Detect which cell encompasses the target text, then output its (x, y) center coordinate. 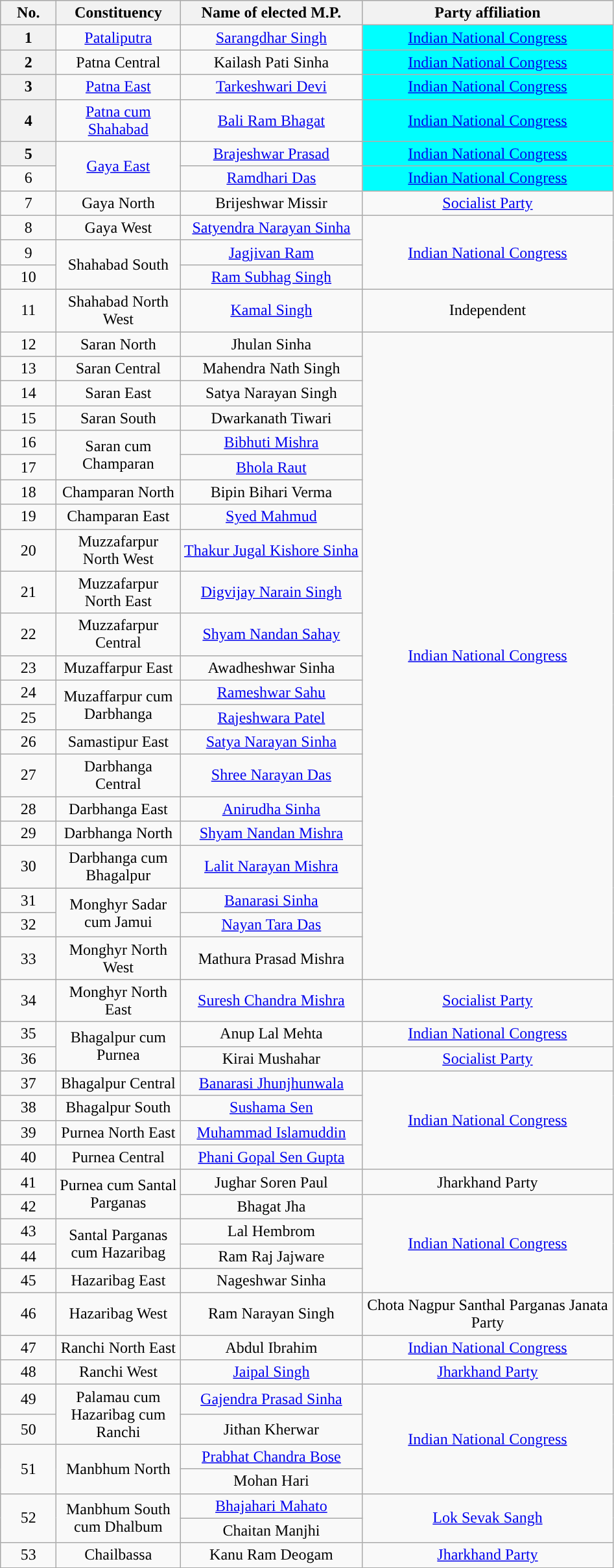
Jithan Kherwar (271, 1429)
Pataliputra (118, 38)
29 (29, 834)
33 (29, 958)
35 (29, 1034)
Patna cum Shahabad (118, 121)
Shyam Nandan Mishra (271, 834)
Mahendra Nath Singh (271, 369)
Nayan Tara Das (271, 925)
19 (29, 517)
Kirai Mushahar (271, 1059)
Saran East (118, 393)
Muzzafarpur Central (118, 634)
Jagjivan Ram (271, 252)
37 (29, 1083)
6 (29, 178)
Bhagat Jha (271, 1206)
Manbhum North (118, 1469)
Anirudha Sinha (271, 808)
Muzzafarpur North East (118, 592)
42 (29, 1206)
43 (29, 1231)
Syed Mahmud (271, 517)
Purnea cum Santal Parganas (118, 1194)
Jaipal Singh (271, 1372)
30 (29, 867)
Bibhuti Mishra (271, 443)
Thakur Jugal Kishore Sinha (271, 550)
Jhulan Sinha (271, 344)
15 (29, 418)
Shree Narayan Das (271, 775)
22 (29, 634)
Kailash Pati Sinha (271, 62)
Santal Parganas cum Hazaribag (118, 1243)
52 (29, 1518)
Chailbassa (118, 1555)
44 (29, 1256)
Bali Ram Bhagat (271, 121)
Gaya North (118, 203)
Purnea North East (118, 1132)
Abdul Ibrahim (271, 1348)
Constituency (118, 13)
Champaran North (118, 492)
Prabhat Chandra Bose (271, 1457)
1 (29, 38)
Independent (488, 310)
31 (29, 900)
26 (29, 742)
17 (29, 467)
45 (29, 1281)
Muzaffarpur cum Darbhanga (118, 705)
Banarasi Jhunjhunwala (271, 1083)
Chaitan Manjhi (271, 1530)
Samastipur East (118, 742)
11 (29, 310)
48 (29, 1372)
Muhammad Islamuddin (271, 1132)
Ram Narayan Singh (271, 1315)
18 (29, 492)
Manbhum South cum Dhalbum (118, 1518)
47 (29, 1348)
Champaran East (118, 517)
Sushama Sen (271, 1108)
Party affiliation (488, 13)
Hazaribag West (118, 1315)
38 (29, 1108)
Rameshwar Sahu (271, 692)
12 (29, 344)
46 (29, 1315)
Purnea Central (118, 1157)
2 (29, 62)
24 (29, 692)
Lal Hembrom (271, 1231)
Ranchi North East (118, 1348)
Ram Raj Jajware (271, 1256)
Muzzafarpur North West (118, 550)
Awadheshwar Sinha (271, 668)
Darbhanga cum Bhagalpur (118, 867)
28 (29, 808)
Lok Sevak Sangh (488, 1518)
Rajeshwara Patel (271, 717)
Ramdhari Das (271, 178)
21 (29, 592)
49 (29, 1399)
16 (29, 443)
40 (29, 1157)
Mohan Hari (271, 1481)
Darbhanga East (118, 808)
Muzaffarpur East (118, 668)
Ram Subhag Singh (271, 277)
5 (29, 154)
Bhola Raut (271, 467)
Dwarkanath Tiwari (271, 418)
Shyam Nandan Sahay (271, 634)
20 (29, 550)
41 (29, 1182)
No. (29, 13)
Satya Narayan Sinha (271, 742)
34 (29, 1001)
Anup Lal Mehta (271, 1034)
9 (29, 252)
Tarkeshwari Devi (271, 87)
Saran Central (118, 369)
Kamal Singh (271, 310)
10 (29, 277)
Satyendra Narayan Sinha (271, 228)
Monghyr Sadar cum Jamui (118, 913)
32 (29, 925)
Bhagalpur Central (118, 1083)
Banarasi Sinha (271, 900)
Patna East (118, 87)
Saran South (118, 418)
Hazaribag East (118, 1281)
Suresh Chandra Mishra (271, 1001)
53 (29, 1555)
Gaya West (118, 228)
Lalit Narayan Mishra (271, 867)
13 (29, 369)
Bhajahari Mahato (271, 1506)
4 (29, 121)
3 (29, 87)
Satya Narayan Singh (271, 393)
Mathura Prasad Mishra (271, 958)
Brijeshwar Missir (271, 203)
Gajendra Prasad Sinha (271, 1399)
Shahabad South (118, 264)
Phani Gopal Sen Gupta (271, 1157)
Sarangdhar Singh (271, 38)
8 (29, 228)
25 (29, 717)
Brajeshwar Prasad (271, 154)
Monghyr North West (118, 958)
Bhagalpur South (118, 1108)
Kanu Ram Deogam (271, 1555)
Saran North (118, 344)
Jughar Soren Paul (271, 1182)
Shahabad North West (118, 310)
36 (29, 1059)
Darbhanga North (118, 834)
23 (29, 668)
Darbhanga Central (118, 775)
Bipin Bihari Verma (271, 492)
Digvijay Narain Singh (271, 592)
Name of elected M.P. (271, 13)
Saran cum Champaran (118, 455)
39 (29, 1132)
50 (29, 1429)
27 (29, 775)
Ranchi West (118, 1372)
Gaya East (118, 166)
Patna Central (118, 62)
Palamau cum Hazaribag cum Ranchi (118, 1414)
Chota Nagpur Santhal Parganas Janata Party (488, 1315)
7 (29, 203)
51 (29, 1469)
Bhagalpur cum Purnea (118, 1046)
Monghyr North East (118, 1001)
Nageshwar Sinha (271, 1281)
14 (29, 393)
